Return the (x, y) coordinate for the center point of the cell that contains the specified text.  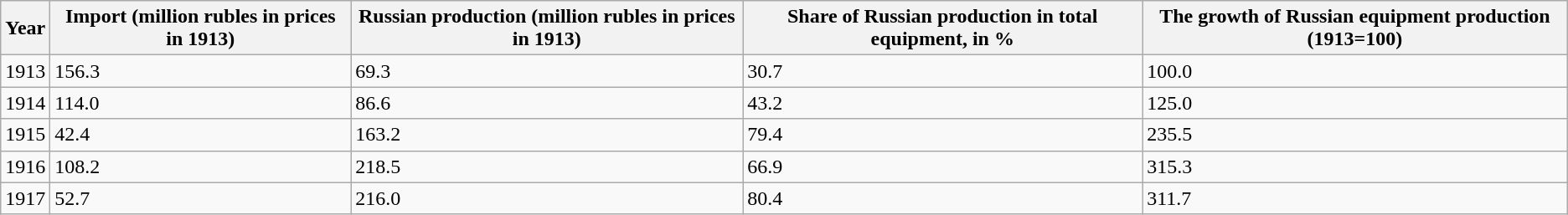
114.0 (201, 103)
156.3 (201, 71)
235.5 (1355, 135)
Import (million rubles in prices in 1913) (201, 28)
100.0 (1355, 71)
1913 (25, 71)
108.2 (201, 166)
315.3 (1355, 166)
66.9 (943, 166)
43.2 (943, 103)
79.4 (943, 135)
69.3 (547, 71)
1917 (25, 198)
52.7 (201, 198)
1914 (25, 103)
163.2 (547, 135)
Russian production (million rubles in prices in 1913) (547, 28)
125.0 (1355, 103)
42.4 (201, 135)
80.4 (943, 198)
216.0 (547, 198)
86.6 (547, 103)
Share of Russian production in total equipment, in % (943, 28)
1916 (25, 166)
311.7 (1355, 198)
1915 (25, 135)
30.7 (943, 71)
Year (25, 28)
218.5 (547, 166)
The growth of Russian equipment production (1913=100) (1355, 28)
